Determine the (x, y) coordinate at the center of the cell enclosing the given text.  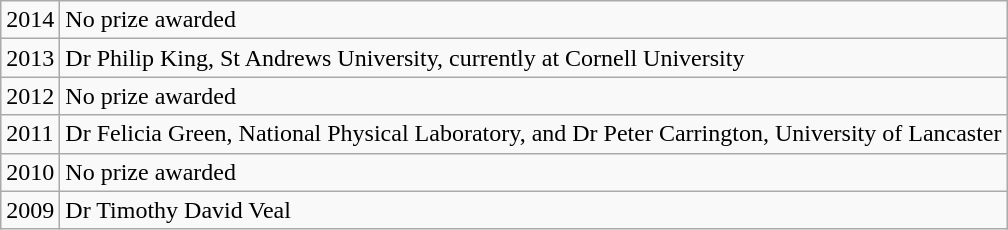
2009 (30, 210)
2010 (30, 172)
2012 (30, 96)
Dr Timothy David Veal (534, 210)
2013 (30, 58)
2014 (30, 20)
Dr Philip King, St Andrews University, currently at Cornell University (534, 58)
2011 (30, 134)
Dr Felicia Green, National Physical Laboratory, and Dr Peter Carrington, University of Lancaster (534, 134)
